Find where the given text appears and provide that cell's center as [X, Y] coordinate. 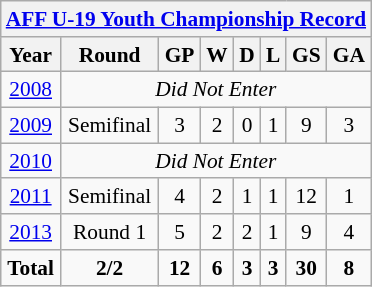
8 [349, 268]
0 [248, 126]
2008 [31, 90]
2011 [31, 197]
Total [31, 268]
2010 [31, 161]
GA [349, 55]
2/2 [110, 268]
2009 [31, 126]
5 [180, 232]
Round [110, 55]
2013 [31, 232]
AFF U-19 Youth Championship Record [186, 19]
30 [306, 268]
6 [218, 268]
W [218, 55]
GS [306, 55]
D [248, 55]
L [273, 55]
Year [31, 55]
Round 1 [110, 232]
GP [180, 55]
